Extract the [x, y] coordinate from the center of the cell holding the provided text.  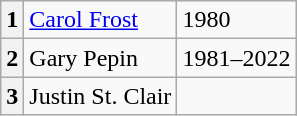
Justin St. Clair [100, 96]
1980 [236, 20]
Carol Frost [100, 20]
1981–2022 [236, 58]
1 [12, 20]
2 [12, 58]
3 [12, 96]
Gary Pepin [100, 58]
